Extract the [x, y] coordinate from the center of the cell holding the provided text.  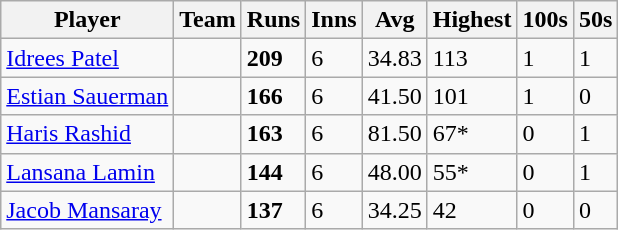
113 [472, 58]
Haris Rashid [88, 134]
Idrees Patel [88, 58]
101 [472, 96]
67* [472, 134]
Player [88, 20]
209 [273, 58]
Lansana Lamin [88, 172]
Estian Sauerman [88, 96]
55* [472, 172]
48.00 [394, 172]
Team [208, 20]
Avg [394, 20]
Jacob Mansaray [88, 210]
34.83 [394, 58]
144 [273, 172]
Inns [334, 20]
81.50 [394, 134]
100s [545, 20]
42 [472, 210]
Runs [273, 20]
166 [273, 96]
163 [273, 134]
41.50 [394, 96]
34.25 [394, 210]
137 [273, 210]
Highest [472, 20]
50s [595, 20]
